Determine the (x, y) coordinate at the center of the cell enclosing the given text.  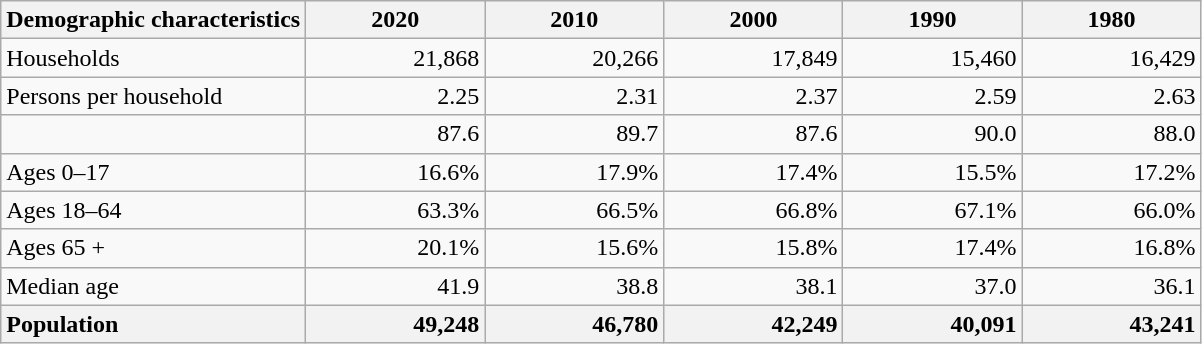
41.9 (396, 286)
90.0 (932, 134)
38.8 (574, 286)
16.8% (1112, 248)
15.6% (574, 248)
17.2% (1112, 172)
Demographic characteristics (154, 20)
15,460 (932, 58)
2.59 (932, 96)
42,249 (754, 324)
2020 (396, 20)
2.31 (574, 96)
66.5% (574, 210)
20,266 (574, 58)
38.1 (754, 286)
43,241 (1112, 324)
66.8% (754, 210)
16.6% (396, 172)
36.1 (1112, 286)
1980 (1112, 20)
66.0% (1112, 210)
Ages 18–64 (154, 210)
Population (154, 324)
2010 (574, 20)
Ages 65 + (154, 248)
63.3% (396, 210)
89.7 (574, 134)
1990 (932, 20)
17.9% (574, 172)
21,868 (396, 58)
2.63 (1112, 96)
67.1% (932, 210)
49,248 (396, 324)
2000 (754, 20)
88.0 (1112, 134)
15.5% (932, 172)
Median age (154, 286)
15.8% (754, 248)
Ages 0–17 (154, 172)
Households (154, 58)
40,091 (932, 324)
16,429 (1112, 58)
2.37 (754, 96)
2.25 (396, 96)
46,780 (574, 324)
17,849 (754, 58)
20.1% (396, 248)
37.0 (932, 286)
Persons per household (154, 96)
